Output the (X, Y) coordinate of the center of the cell containing the given text.  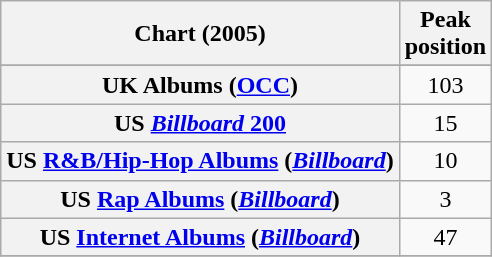
Peakposition (445, 34)
10 (445, 161)
47 (445, 237)
US R&B/Hip-Hop Albums (Billboard) (200, 161)
15 (445, 123)
US Billboard 200 (200, 123)
Chart (2005) (200, 34)
US Internet Albums (Billboard) (200, 237)
103 (445, 85)
US Rap Albums (Billboard) (200, 199)
UK Albums (OCC) (200, 85)
3 (445, 199)
